Return (X, Y) of the center of cell containing provided text 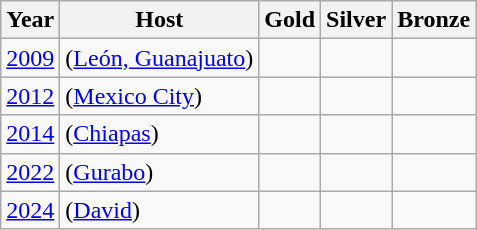
(Chiapas) (160, 134)
Bronze (434, 20)
(Gurabo) (160, 172)
(David) (160, 210)
Silver (356, 20)
Host (160, 20)
2009 (30, 58)
Year (30, 20)
(Mexico City) (160, 96)
2012 (30, 96)
2014 (30, 134)
2024 (30, 210)
Gold (290, 20)
(León, Guanajuato) (160, 58)
2022 (30, 172)
